Find where the given text appears and provide that cell's center as [X, Y] coordinate. 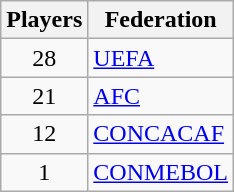
UEFA [161, 58]
Players [44, 20]
CONCACAF [161, 134]
CONMEBOL [161, 172]
12 [44, 134]
Federation [161, 20]
1 [44, 172]
AFC [161, 96]
21 [44, 96]
28 [44, 58]
